Provide the (x, y) coordinate of the cell's center where the given text is located.  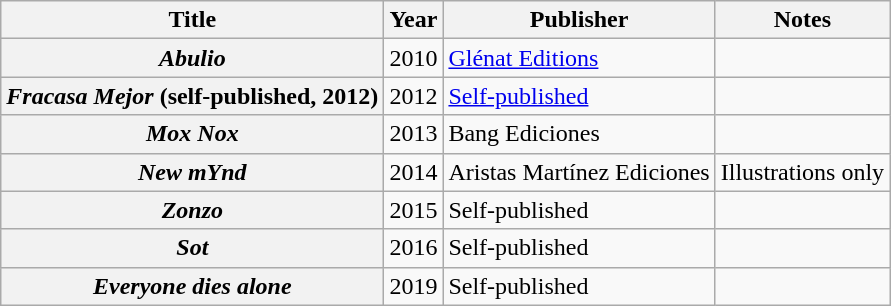
Zonzo (192, 210)
Sot (192, 248)
Glénat Editions (579, 58)
2013 (414, 134)
2019 (414, 286)
Notes (802, 20)
New mYnd (192, 172)
Year (414, 20)
Abulio (192, 58)
Mox Nox (192, 134)
Bang Ediciones (579, 134)
2014 (414, 172)
Everyone dies alone (192, 286)
2016 (414, 248)
Aristas Martínez Ediciones (579, 172)
Publisher (579, 20)
Illustrations only (802, 172)
2015 (414, 210)
2010 (414, 58)
Fracasa Mejor (self-published, 2012) (192, 96)
2012 (414, 96)
Title (192, 20)
